Return [X, Y] of the center of cell containing provided text 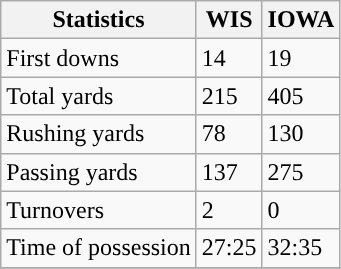
Rushing yards [99, 134]
27:25 [229, 248]
2 [229, 210]
130 [301, 134]
Turnovers [99, 210]
137 [229, 172]
215 [229, 96]
275 [301, 172]
19 [301, 58]
32:35 [301, 248]
First downs [99, 58]
14 [229, 58]
405 [301, 96]
WIS [229, 20]
Time of possession [99, 248]
78 [229, 134]
Statistics [99, 20]
IOWA [301, 20]
Total yards [99, 96]
0 [301, 210]
Passing yards [99, 172]
